Pinpoint the cell where the given text exists, returning its (X, Y) midpoint coordinate. 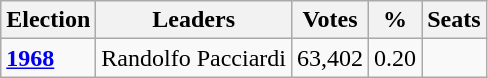
Election (48, 20)
Leaders (194, 20)
% (396, 20)
Seats (454, 20)
Votes (330, 20)
Randolfo Pacciardi (194, 58)
0.20 (396, 58)
1968 (48, 58)
63,402 (330, 58)
